Provide the [X, Y] coordinate of the cell's center where the given text is located.  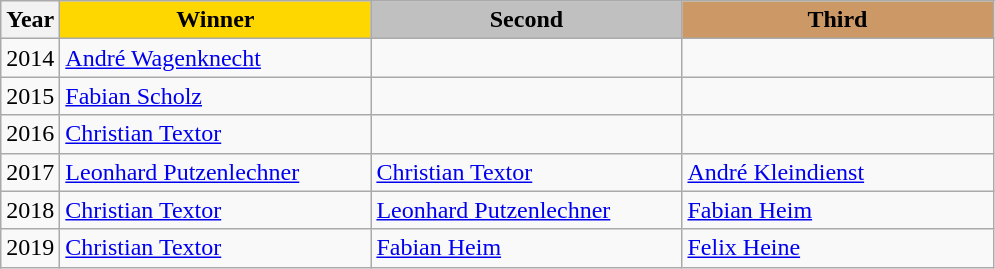
André Kleindienst [838, 172]
André Wagenknecht [216, 58]
Winner [216, 20]
Second [526, 20]
2019 [30, 248]
Year [30, 20]
Fabian Scholz [216, 96]
2018 [30, 210]
Third [838, 20]
2016 [30, 134]
2015 [30, 96]
2014 [30, 58]
Felix Heine [838, 248]
2017 [30, 172]
